Search for the cell housing the specified text and yield its [X, Y] center coordinate. 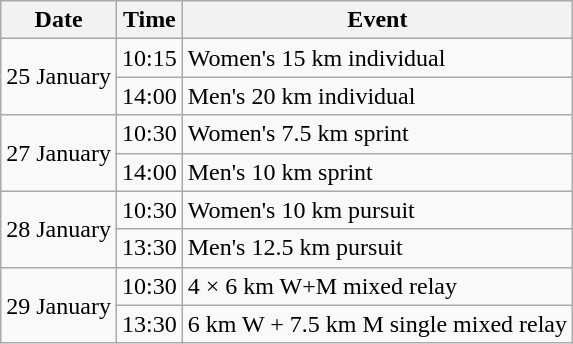
6 km W + 7.5 km M single mixed relay [377, 324]
Men's 10 km sprint [377, 172]
Women's 10 km pursuit [377, 210]
Time [149, 20]
Event [377, 20]
Women's 7.5 km sprint [377, 134]
Date [59, 20]
10:15 [149, 58]
29 January [59, 305]
Men's 20 km individual [377, 96]
4 × 6 km W+M mixed relay [377, 286]
28 January [59, 229]
27 January [59, 153]
Women's 15 km individual [377, 58]
Men's 12.5 km pursuit [377, 248]
25 January [59, 77]
